Pinpoint the cell where the given text exists, returning its [x, y] midpoint coordinate. 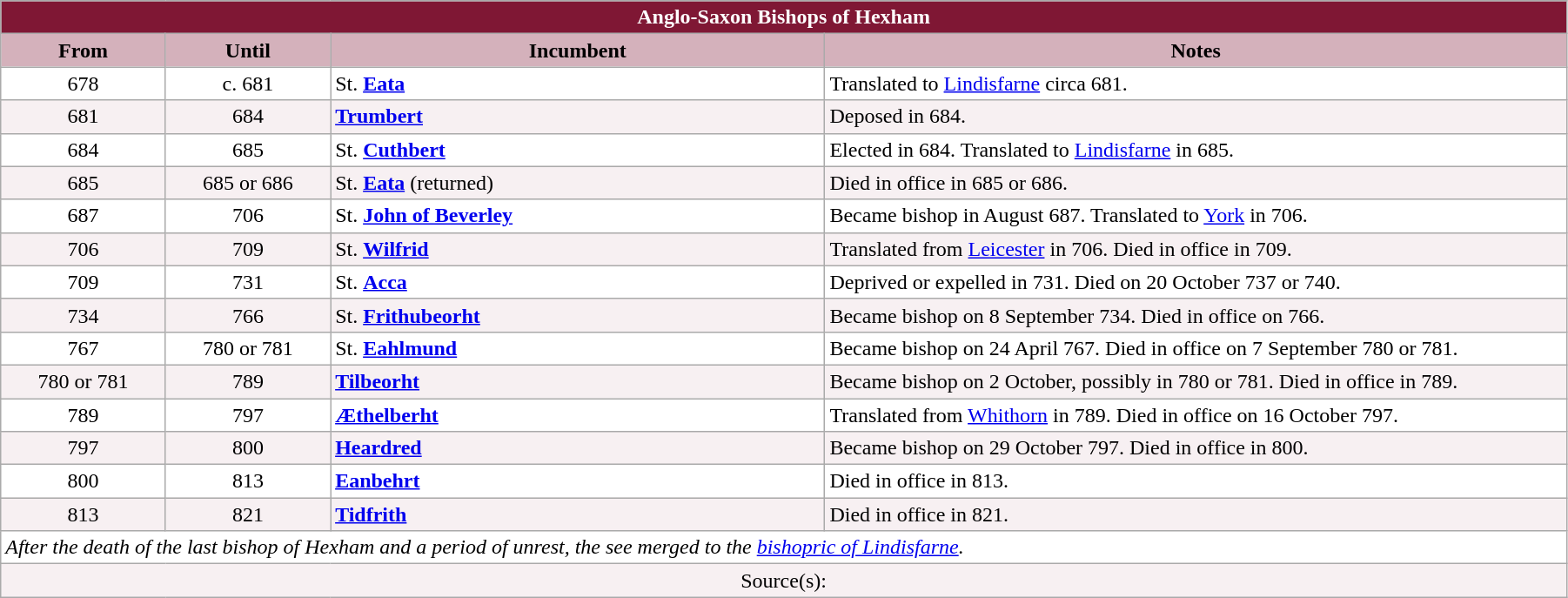
Tidfrith [578, 514]
Until [247, 50]
Deposed in 684. [1196, 117]
Notes [1196, 50]
St. Eata (returned) [578, 183]
Heardred [578, 448]
767 [84, 348]
Æthelberht [578, 415]
Died in office in 685 or 686. [1196, 183]
734 [84, 315]
Became bishop on 24 April 767. Died in office on 7 September 780 or 781. [1196, 348]
821 [247, 514]
St. Frithubeorht [578, 315]
678 [84, 84]
Died in office in 821. [1196, 514]
Became bishop on 2 October, possibly in 780 or 781. Died in office in 789. [1196, 381]
From [84, 50]
St. Cuthbert [578, 150]
731 [247, 282]
Deprived or expelled in 731. Died on 20 October 737 or 740. [1196, 282]
Translated from Leicester in 706. Died in office in 709. [1196, 249]
681 [84, 117]
685 or 686 [247, 183]
St. Eahlmund [578, 348]
St. Wilfrid [578, 249]
Died in office in 813. [1196, 481]
766 [247, 315]
Incumbent [578, 50]
Eanbehrt [578, 481]
St. John of Beverley [578, 216]
Became bishop on 8 September 734. Died in office on 766. [1196, 315]
Source(s): [784, 581]
St. Acca [578, 282]
Tilbeorht [578, 381]
Trumbert [578, 117]
687 [84, 216]
c. 681 [247, 84]
St. Eata [578, 84]
Translated from Whithorn in 789. Died in office on 16 October 797. [1196, 415]
After the death of the last bishop of Hexham and a period of unrest, the see merged to the bishopric of Lindisfarne. [784, 548]
Elected in 684. Translated to Lindisfarne in 685. [1196, 150]
Became bishop in August 687. Translated to York in 706. [1196, 216]
Translated to Lindisfarne circa 681. [1196, 84]
Became bishop on 29 October 797. Died in office in 800. [1196, 448]
Anglo-Saxon Bishops of Hexham [784, 17]
